Provide the (x, y) coordinate of the cell's center where the given text is located.  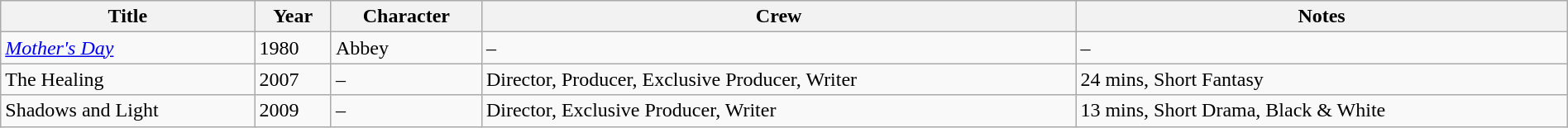
Character (406, 17)
1980 (293, 48)
Mother's Day (127, 48)
The Healing (127, 79)
Director, Producer, Exclusive Producer, Writer (778, 79)
24 mins, Short Fantasy (1322, 79)
Title (127, 17)
2009 (293, 111)
Director, Exclusive Producer, Writer (778, 111)
Crew (778, 17)
Notes (1322, 17)
2007 (293, 79)
13 mins, Short Drama, Black & White (1322, 111)
Year (293, 17)
Abbey (406, 48)
Shadows and Light (127, 111)
